Output the [x, y] coordinate of the center of the cell containing the given text.  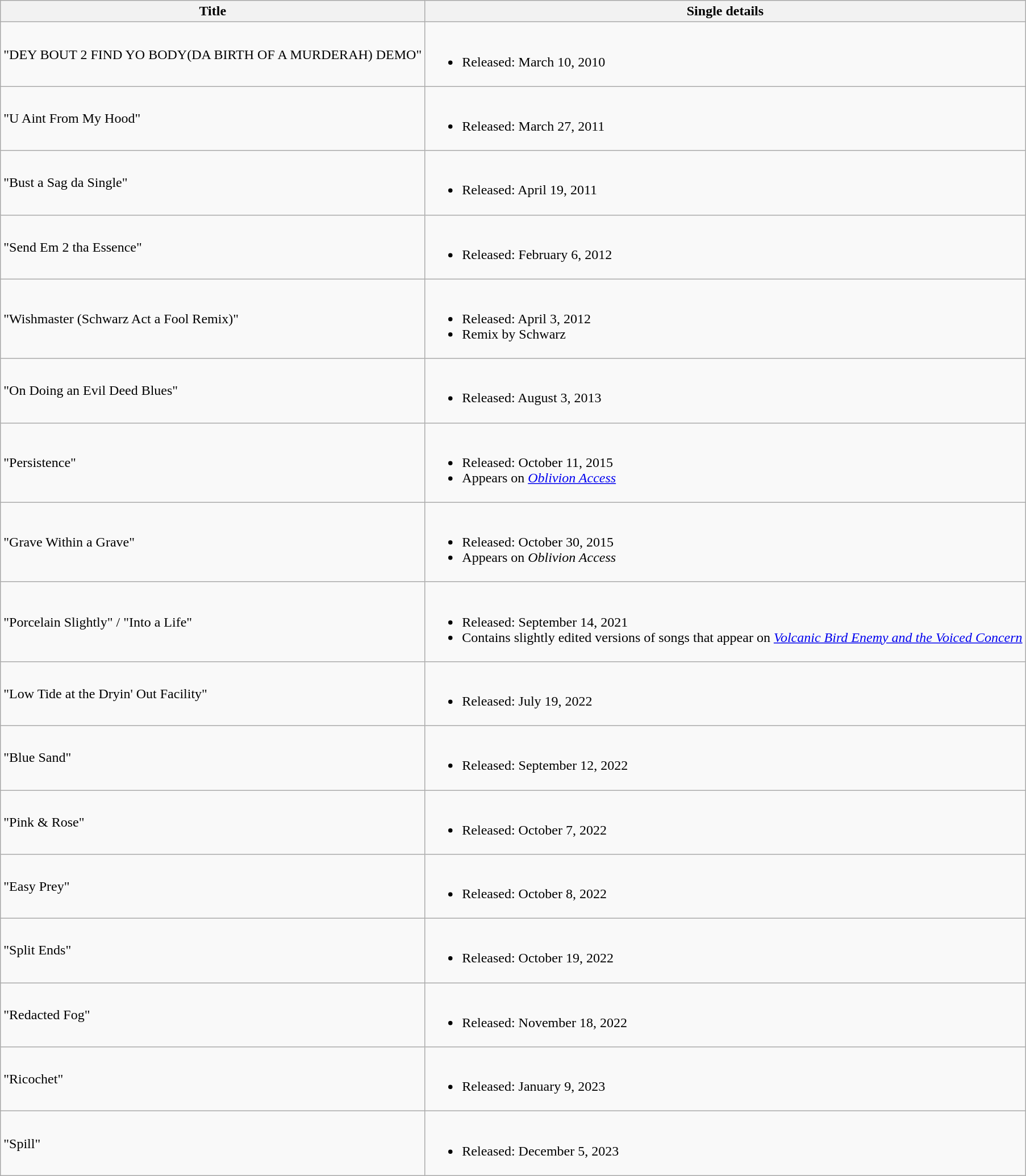
"DEY BOUT 2 FIND YO BODY(DA BIRTH OF A MURDERAH) DEMO" [212, 55]
Released: December 5, 2023 [725, 1143]
"Bust a Sag da Single" [212, 183]
"Persistence" [212, 462]
Released: October 7, 2022 [725, 821]
Released: March 27, 2011 [725, 118]
Released: September 12, 2022 [725, 758]
Title [212, 11]
Released: September 14, 2021Contains slightly edited versions of songs that appear on Volcanic Bird Enemy and the Voiced Concern [725, 622]
"Spill" [212, 1143]
Released: April 3, 2012Remix by Schwarz [725, 319]
"Wishmaster (Schwarz Act a Fool Remix)" [212, 319]
Released: October 30, 2015Appears on Oblivion Access [725, 542]
Released: April 19, 2011 [725, 183]
"Send Em 2 tha Essence" [212, 247]
Single details [725, 11]
"On Doing an Evil Deed Blues" [212, 391]
"Redacted Fog" [212, 1015]
Released: October 19, 2022 [725, 951]
"Ricochet" [212, 1079]
"U Aint From My Hood" [212, 118]
Released: November 18, 2022 [725, 1015]
"Split Ends" [212, 951]
Released: August 3, 2013 [725, 391]
Released: March 10, 2010 [725, 55]
"Grave Within a Grave" [212, 542]
"Low Tide at the Dryin' Out Facility" [212, 693]
"Porcelain Slightly" / "Into a Life" [212, 622]
Released: January 9, 2023 [725, 1079]
Released: July 19, 2022 [725, 693]
"Pink & Rose" [212, 821]
"Easy Prey" [212, 886]
Released: February 6, 2012 [725, 247]
Released: October 11, 2015Appears on Oblivion Access [725, 462]
"Blue Sand" [212, 758]
Released: October 8, 2022 [725, 886]
